Find where the given text appears and provide that cell's center as [X, Y] coordinate. 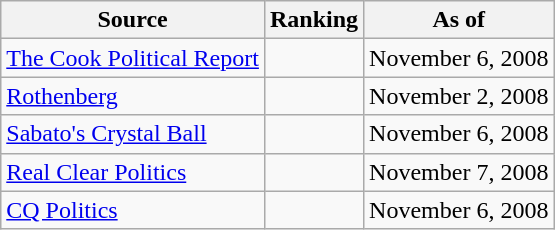
Rothenberg [133, 96]
Source [133, 20]
As of [459, 20]
November 2, 2008 [459, 96]
Real Clear Politics [133, 172]
Ranking [314, 20]
Sabato's Crystal Ball [133, 134]
The Cook Political Report [133, 58]
November 7, 2008 [459, 172]
CQ Politics [133, 210]
